Provide the (x, y) coordinate of the cell's center where the given text is located.  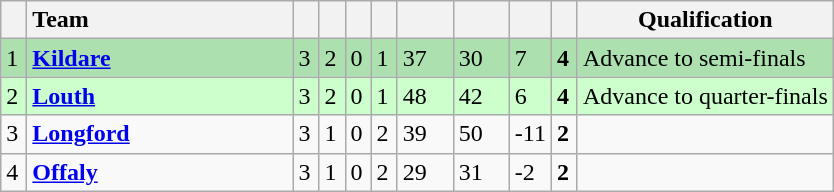
48 (425, 96)
Louth (160, 96)
7 (530, 58)
Advance to semi-finals (705, 58)
Team (160, 20)
31 (481, 172)
Qualification (705, 20)
30 (481, 58)
-2 (530, 172)
29 (425, 172)
Offaly (160, 172)
37 (425, 58)
Longford (160, 134)
6 (530, 96)
-11 (530, 134)
50 (481, 134)
39 (425, 134)
42 (481, 96)
Kildare (160, 58)
Advance to quarter-finals (705, 96)
